Capture the cell that displays the provided text and extract its [X, Y] central coordinate. 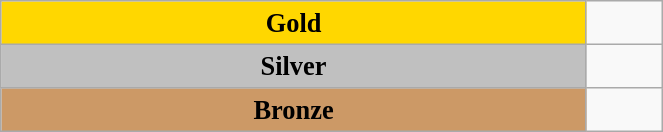
Gold [294, 22]
Bronze [294, 109]
Silver [294, 66]
